Search for the cell housing the specified text and yield its (X, Y) center coordinate. 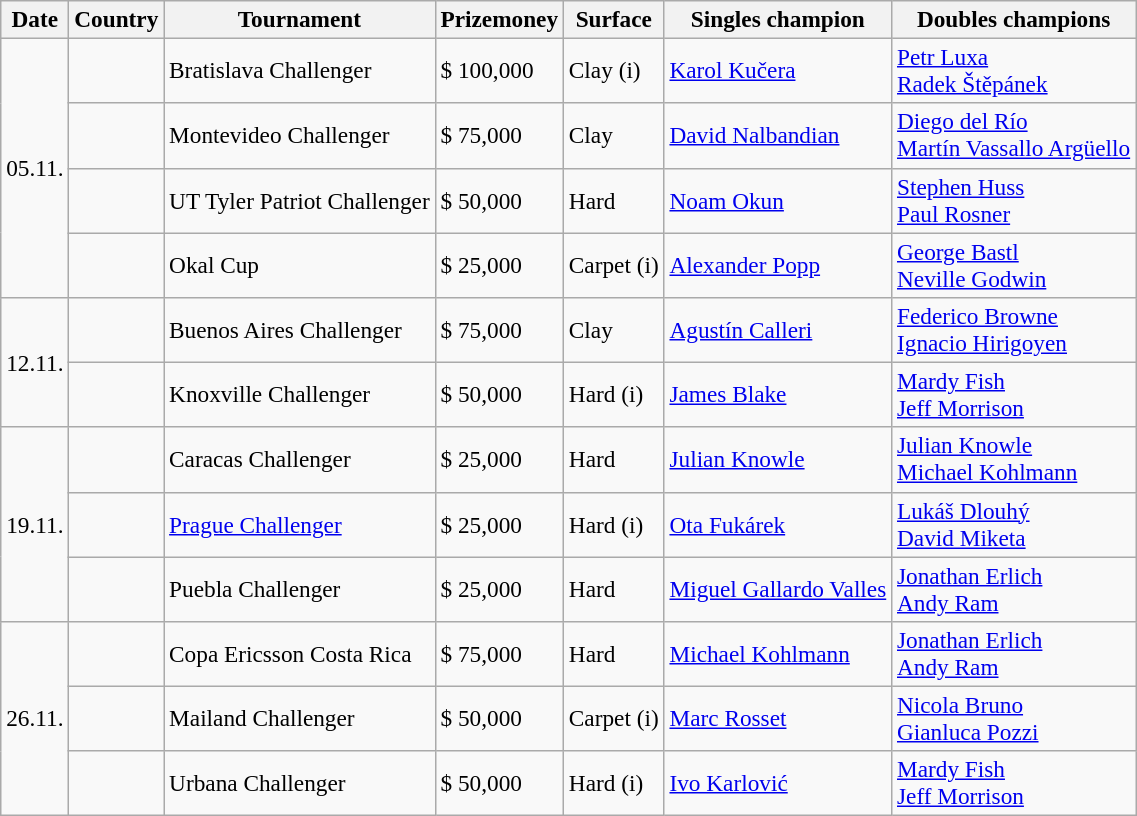
Puebla Challenger (300, 588)
UT Tyler Patriot Challenger (300, 200)
Okal Cup (300, 264)
12.11. (35, 362)
Stephen Huss Paul Rosner (1014, 200)
Ota Fukárek (778, 524)
Caracas Challenger (300, 460)
Country (116, 19)
26.11. (35, 718)
$ 100,000 (499, 70)
05.11. (35, 168)
Julian Knowle (778, 460)
Nicola Bruno Gianluca Pozzi (1014, 718)
Singles champion (778, 19)
Michael Kohlmann (778, 654)
Noam Okun (778, 200)
James Blake (778, 394)
19.11. (35, 524)
Prague Challenger (300, 524)
Lukáš Dlouhý David Miketa (1014, 524)
David Nalbandian (778, 136)
Doubles champions (1014, 19)
Bratislava Challenger (300, 70)
Alexander Popp (778, 264)
Agustín Calleri (778, 330)
Mailand Challenger (300, 718)
Petr Luxa Radek Štěpánek (1014, 70)
George Bastl Neville Godwin (1014, 264)
Clay (i) (614, 70)
Prizemoney (499, 19)
Date (35, 19)
Miguel Gallardo Valles (778, 588)
Montevideo Challenger (300, 136)
Ivo Karlović (778, 784)
Urbana Challenger (300, 784)
Knoxville Challenger (300, 394)
Copa Ericsson Costa Rica (300, 654)
Julian Knowle Michael Kohlmann (1014, 460)
Buenos Aires Challenger (300, 330)
Diego del Río Martín Vassallo Argüello (1014, 136)
Tournament (300, 19)
Federico Browne Ignacio Hirigoyen (1014, 330)
Surface (614, 19)
Marc Rosset (778, 718)
Karol Kučera (778, 70)
